Capture the cell that displays the provided text and extract its (X, Y) central coordinate. 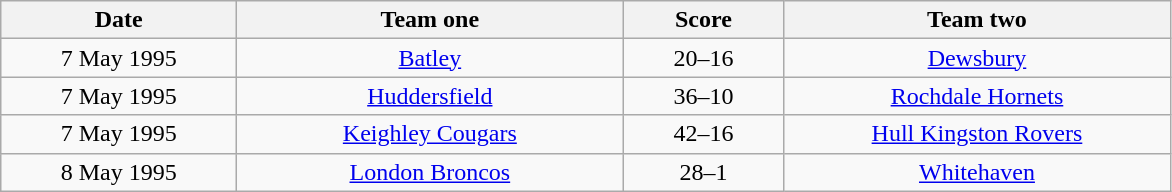
Dewsbury (977, 58)
28–1 (704, 172)
Keighley Cougars (430, 134)
Date (119, 20)
London Broncos (430, 172)
Hull Kingston Rovers (977, 134)
Batley (430, 58)
Score (704, 20)
Huddersfield (430, 96)
Rochdale Hornets (977, 96)
Team one (430, 20)
8 May 1995 (119, 172)
42–16 (704, 134)
36–10 (704, 96)
20–16 (704, 58)
Whitehaven (977, 172)
Team two (977, 20)
